Capture the cell that displays the provided text and extract its [x, y] central coordinate. 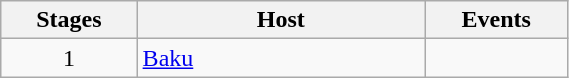
Events [496, 20]
1 [69, 58]
Baku [280, 58]
Stages [69, 20]
Host [280, 20]
